Determine the [x, y] coordinate at the center of the cell enclosing the given text.  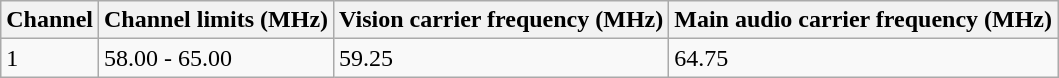
Channel limits (MHz) [216, 20]
Channel [50, 20]
59.25 [502, 58]
Main audio carrier frequency (MHz) [864, 20]
58.00 - 65.00 [216, 58]
1 [50, 58]
64.75 [864, 58]
Vision carrier frequency (MHz) [502, 20]
